Identify which cell holds the provided text, then report its [X, Y] central coordinate. 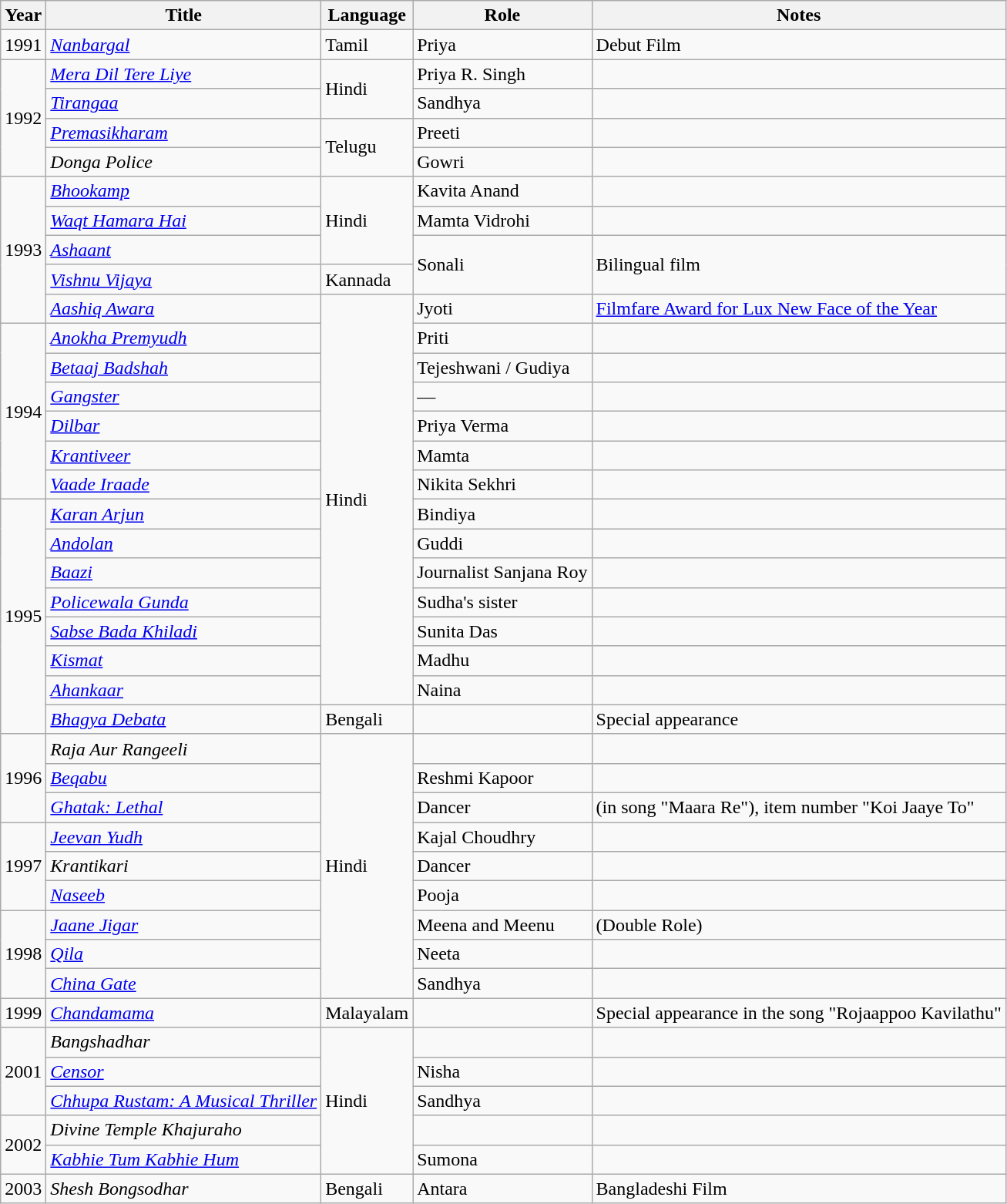
Vaade Iraade [183, 485]
Gangster [183, 397]
Priya R. Singh [502, 74]
China Gate [183, 984]
Filmfare Award for Lux New Face of the Year [798, 308]
Krantiveer [183, 456]
Ahankaar [183, 690]
Chhupa Rustam: A Musical Thriller [183, 1101]
Tirangaa [183, 103]
2002 [23, 1145]
Chandamama [183, 1013]
Waqt Hamara Hai [183, 220]
Shesh Bongsodhar [183, 1189]
Anokha Premyudh [183, 338]
Mamta Vidrohi [502, 220]
Reshmi Kapoor [502, 778]
1991 [23, 45]
Ghatak: Lethal [183, 807]
Betaaj Badshah [183, 368]
Priti [502, 338]
Role [502, 15]
Journalist Sanjana Roy [502, 573]
1994 [23, 411]
Jyoti [502, 308]
Special appearance [798, 719]
Raja Aur Rangeeli [183, 748]
Bangshadhar [183, 1042]
Language [367, 15]
2003 [23, 1189]
Meena and Meenu [502, 925]
Qila [183, 954]
Bangladeshi Film [798, 1189]
Telugu [367, 147]
1999 [23, 1013]
Special appearance in the song "Rojaappoo Kavilathu" [798, 1013]
Donga Police [183, 162]
Bhookamp [183, 191]
Jaane Jigar [183, 925]
Jeevan Yudh [183, 836]
Antara [502, 1189]
Debut Film [798, 45]
1997 [23, 866]
Policewala Gunda [183, 602]
Sudha's sister [502, 602]
Kabhie Tum Kabhie Hum [183, 1159]
Notes [798, 15]
Baazi [183, 573]
Bilingual film [798, 264]
Madhu [502, 661]
1993 [23, 250]
Nanbargal [183, 45]
Kismat [183, 661]
Kavita Anand [502, 191]
Sabse Bada Khiladi [183, 631]
Nisha [502, 1071]
Mamta [502, 456]
Sunita Das [502, 631]
— [502, 397]
Censor [183, 1071]
Naina [502, 690]
Tejeshwani / Gudiya [502, 368]
Kajal Choudhry [502, 836]
Vishnu Vijaya [183, 279]
Bindiya [502, 514]
Priya [502, 45]
Beqabu [183, 778]
Priya Verma [502, 426]
Dilbar [183, 426]
1998 [23, 954]
Neeta [502, 954]
1992 [23, 118]
Karan Arjun [183, 514]
(in song "Maara Re"), item number "Koi Jaaye To" [798, 807]
Guddi [502, 543]
Aashiq Awara [183, 308]
Preeti [502, 133]
Sonali [502, 264]
Kannada [367, 279]
Andolan [183, 543]
1996 [23, 778]
Divine Temple Khajuraho [183, 1130]
2001 [23, 1071]
Naseeb [183, 896]
Mera Dil Tere Liye [183, 74]
(Double Role) [798, 925]
Year [23, 15]
Pooja [502, 896]
Bhagya Debata [183, 719]
Malayalam [367, 1013]
Ashaant [183, 250]
Title [183, 15]
Krantikari [183, 866]
Nikita Sekhri [502, 485]
Tamil [367, 45]
Gowri [502, 162]
Premasikharam [183, 133]
1995 [23, 617]
Sumona [502, 1159]
